Output the [x, y] coordinate of the center of the cell containing the given text.  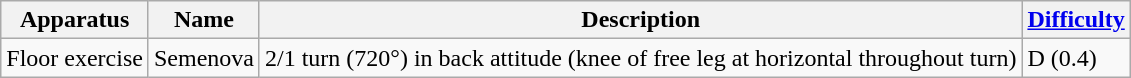
2/1 turn (720°) in back attitude (knee of free leg at horizontal throughout turn) [640, 58]
Description [640, 20]
D (0.4) [1076, 58]
Difficulty [1076, 20]
Floor exercise [75, 58]
Name [204, 20]
Semenova [204, 58]
Apparatus [75, 20]
